Scan for the cell matching the given text and deliver its (X, Y) coordinate at center. 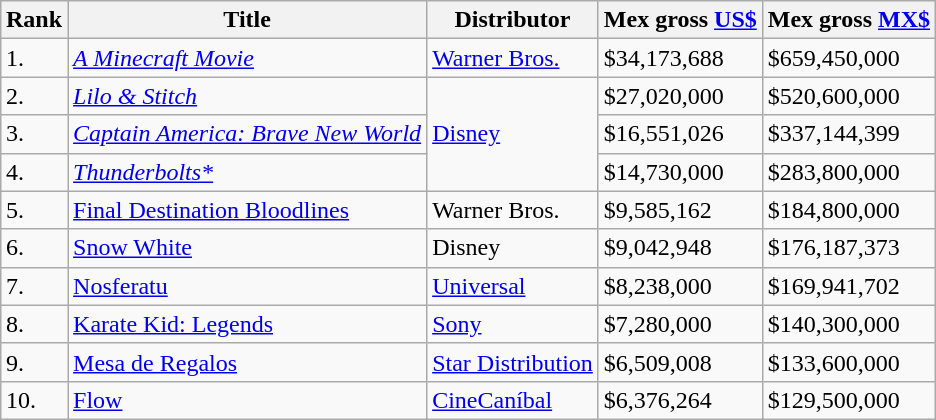
Title (248, 20)
$176,187,373 (848, 248)
1. (34, 58)
Sony (513, 324)
Flow (248, 400)
4. (34, 172)
$283,800,000 (848, 172)
$6,376,264 (680, 400)
Mex gross MX$ (848, 20)
$27,020,000 (680, 96)
$16,551,026 (680, 134)
Lilo & Stitch (248, 96)
Rank (34, 20)
$14,730,000 (680, 172)
CineCaníbal (513, 400)
3. (34, 134)
Distributor (513, 20)
7. (34, 286)
9. (34, 362)
Nosferatu (248, 286)
$140,300,000 (848, 324)
Thunderbolts* (248, 172)
$8,238,000 (680, 286)
Snow White (248, 248)
5. (34, 210)
Captain America: Brave New World (248, 134)
$169,941,702 (848, 286)
$133,600,000 (848, 362)
$659,450,000 (848, 58)
Mesa de Regalos (248, 362)
$9,585,162 (680, 210)
$6,509,008 (680, 362)
$34,173,688 (680, 58)
Mex gross US$ (680, 20)
$7,280,000 (680, 324)
10. (34, 400)
Universal (513, 286)
$9,042,948 (680, 248)
A Minecraft Movie (248, 58)
$520,600,000 (848, 96)
6. (34, 248)
$129,500,000 (848, 400)
Star Distribution (513, 362)
2. (34, 96)
8. (34, 324)
$184,800,000 (848, 210)
$337,144,399 (848, 134)
Karate Kid: Legends (248, 324)
Final Destination Bloodlines (248, 210)
